Extract the (x, y) coordinate from the center of the cell holding the provided text.  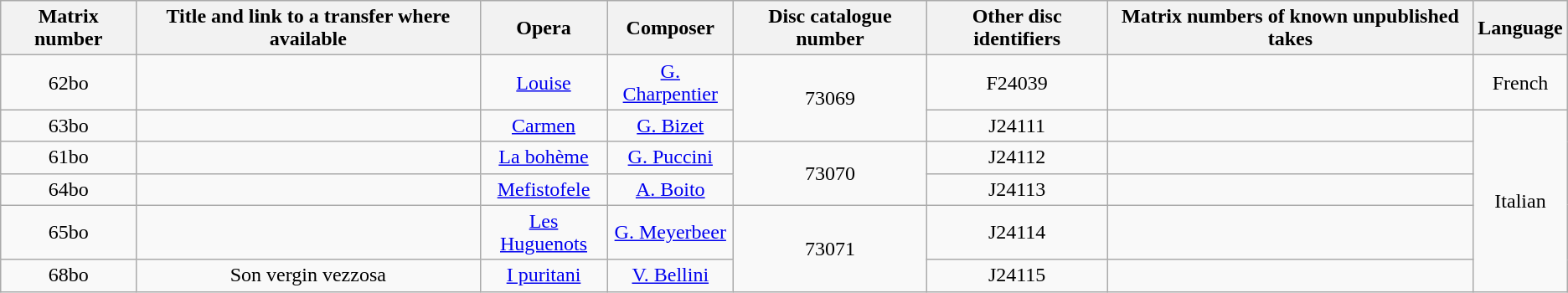
Carmen (544, 126)
F24039 (1017, 82)
73070 (831, 173)
61bo (69, 157)
Matrix numbers of known unpublished takes (1290, 28)
Matrix number (69, 28)
J24114 (1017, 233)
Louise (544, 82)
Disc catalogue number (831, 28)
La bohème (544, 157)
Mefistofele (544, 189)
62bo (69, 82)
Les Huguenots (544, 233)
Italian (1520, 201)
Language (1520, 28)
65bo (69, 233)
J24115 (1017, 275)
G. Meyerbeer (670, 233)
J24113 (1017, 189)
J24112 (1017, 157)
G. Puccini (670, 157)
G. Charpentier (670, 82)
V. Bellini (670, 275)
Composer (670, 28)
Opera (544, 28)
G. Bizet (670, 126)
Other disc identifiers (1017, 28)
63bo (69, 126)
73071 (831, 248)
Title and link to a transfer where available (308, 28)
J24111 (1017, 126)
A. Boito (670, 189)
Son vergin vezzosa (308, 275)
I puritani (544, 275)
64bo (69, 189)
French (1520, 82)
68bo (69, 275)
73069 (831, 99)
